Scan for the cell matching the given text and deliver its (x, y) coordinate at center. 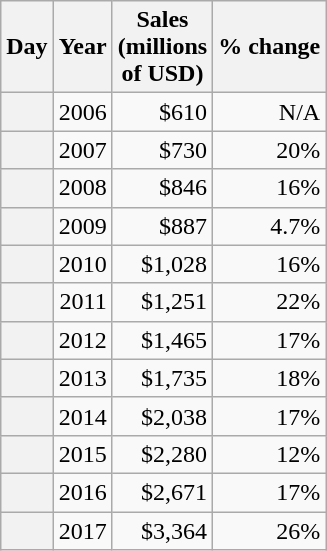
18% (270, 378)
22% (270, 302)
$2,671 (162, 492)
2007 (82, 150)
$3,364 (162, 531)
Day (27, 47)
4.7% (270, 226)
$887 (162, 226)
Sales(millionsof USD) (162, 47)
Year (82, 47)
$1,251 (162, 302)
2015 (82, 454)
26% (270, 531)
2014 (82, 416)
2008 (82, 188)
2011 (82, 302)
% change (270, 47)
2012 (82, 340)
$2,280 (162, 454)
12% (270, 454)
$1,465 (162, 340)
$610 (162, 112)
$2,038 (162, 416)
$846 (162, 188)
2013 (82, 378)
$1,028 (162, 264)
2016 (82, 492)
2017 (82, 531)
2009 (82, 226)
20% (270, 150)
$1,735 (162, 378)
N/A (270, 112)
$730 (162, 150)
2006 (82, 112)
2010 (82, 264)
